Provide the (x, y) coordinate of the cell's center where the given text is located.  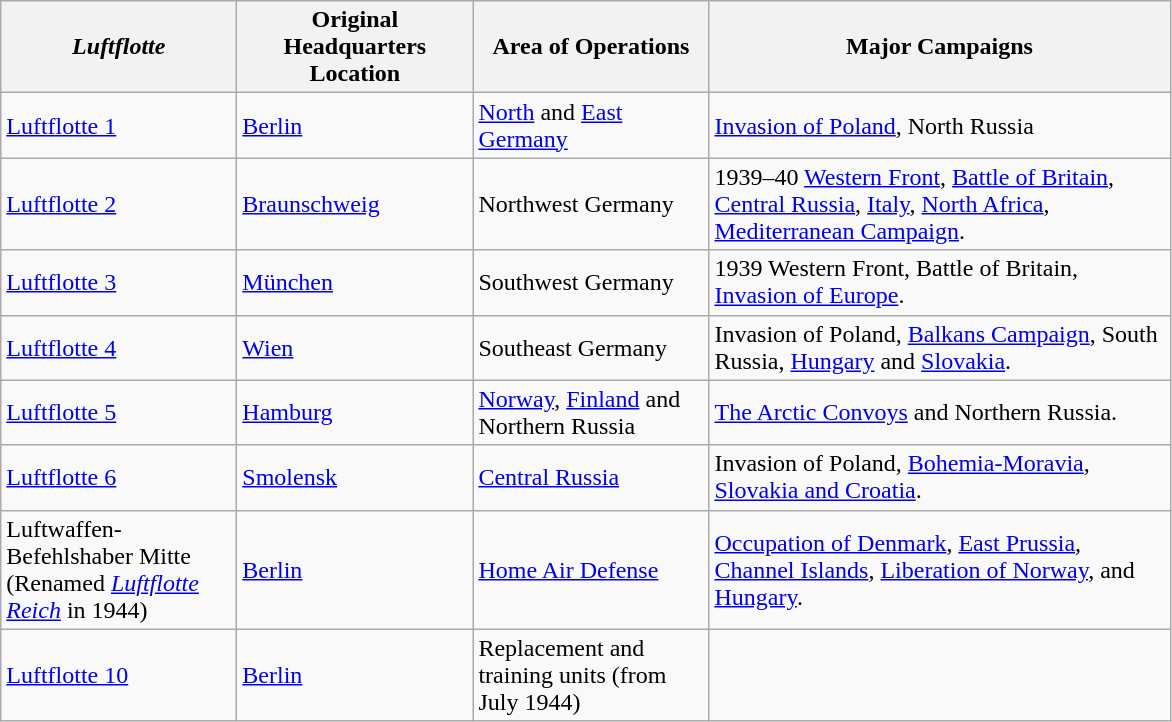
Luftflotte 2 (119, 204)
Luftflotte 10 (119, 675)
Luftflotte 6 (119, 478)
Central Russia (591, 478)
Luftflotte 1 (119, 126)
Replacement and training units (from July 1944) (591, 675)
Home Air Defense (591, 570)
The Arctic Convoys and Northern Russia. (940, 412)
Southeast Germany (591, 348)
Area of Operations (591, 47)
Invasion of Poland, North Russia (940, 126)
Northwest Germany (591, 204)
Norway, Finland and Northern Russia (591, 412)
Hamburg (355, 412)
1939–40 Western Front, Battle of Britain, Central Russia, Italy, North Africa, Mediterranean Campaign. (940, 204)
Invasion of Poland, Balkans Campaign, South Russia, Hungary and Slovakia. (940, 348)
Luftflotte 3 (119, 282)
München (355, 282)
Southwest Germany (591, 282)
Luftflotte (119, 47)
Original Headquarters Location (355, 47)
North and East Germany (591, 126)
Invasion of Poland, Bohemia-Moravia, Slovakia and Croatia. (940, 478)
Luftflotte 4 (119, 348)
Braunschweig (355, 204)
Luftflotte 5 (119, 412)
Wien (355, 348)
Major Campaigns (940, 47)
Occupation of Denmark, East Prussia, Channel Islands, Liberation of Norway, and Hungary. (940, 570)
1939 Western Front, Battle of Britain, Invasion of Europe. (940, 282)
Smolensk (355, 478)
Luftwaffen-Befehlshaber Mitte (Renamed Luftflotte Reich in 1944) (119, 570)
